Identify which cell holds the provided text, then report its [X, Y] central coordinate. 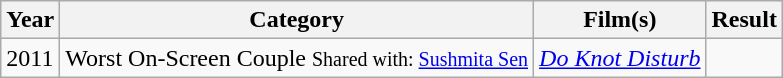
Do Knot Disturb [620, 58]
2011 [30, 58]
Result [744, 20]
Year [30, 20]
Category [297, 20]
Worst On-Screen Couple Shared with: Sushmita Sen [297, 58]
Film(s) [620, 20]
